Capture the cell that displays the provided text and extract its (x, y) central coordinate. 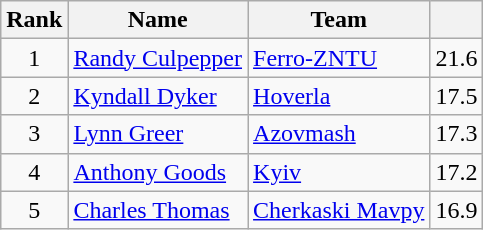
21.6 (456, 58)
17.3 (456, 134)
Anthony Goods (158, 172)
4 (34, 172)
17.2 (456, 172)
Charles Thomas (158, 210)
Rank (34, 20)
Kyiv (339, 172)
Kyndall Dyker (158, 96)
2 (34, 96)
1 (34, 58)
Lynn Greer (158, 134)
16.9 (456, 210)
Ferro-ZNTU (339, 58)
Name (158, 20)
3 (34, 134)
Cherkaski Mavpy (339, 210)
Azovmash (339, 134)
Hoverla (339, 96)
17.5 (456, 96)
5 (34, 210)
Team (339, 20)
Randy Culpepper (158, 58)
